Determine the [x, y] coordinate at the center of the cell enclosing the given text.  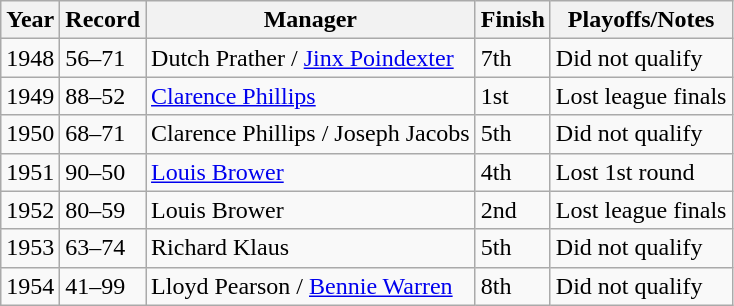
Dutch Prather / Jinx Poindexter [311, 58]
Lost 1st round [641, 172]
1st [512, 96]
Finish [512, 20]
4th [512, 172]
88–52 [103, 96]
Year [30, 20]
Lloyd Pearson / Bennie Warren [311, 286]
63–74 [103, 248]
1949 [30, 96]
1954 [30, 286]
41–99 [103, 286]
1953 [30, 248]
Clarence Phillips / Joseph Jacobs [311, 134]
2nd [512, 210]
Playoffs/Notes [641, 20]
1948 [30, 58]
Record [103, 20]
Manager [311, 20]
8th [512, 286]
80–59 [103, 210]
68–71 [103, 134]
1951 [30, 172]
7th [512, 58]
Richard Klaus [311, 248]
1952 [30, 210]
1950 [30, 134]
Clarence Phillips [311, 96]
56–71 [103, 58]
90–50 [103, 172]
